Capture the cell that displays the provided text and extract its [x, y] central coordinate. 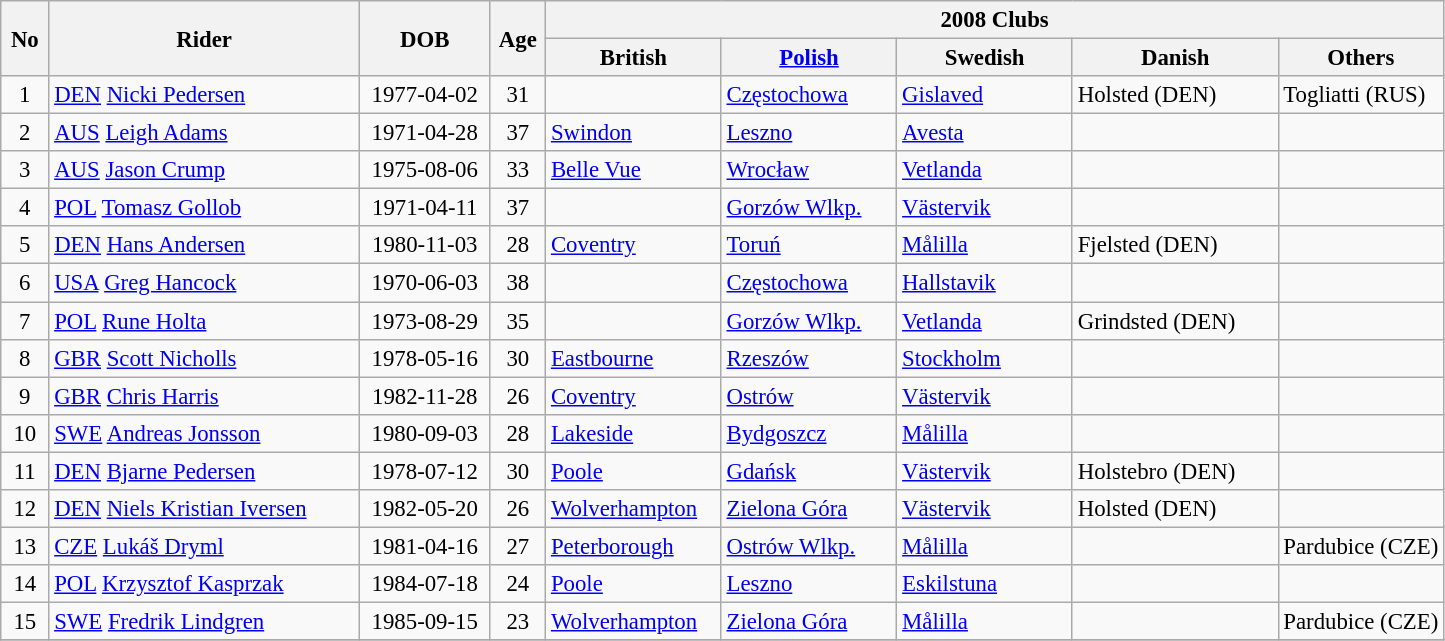
SWE Andreas Jonsson [204, 433]
5 [25, 245]
6 [25, 283]
AUS Leigh Adams [204, 133]
2 [25, 133]
Holstebro (DEN) [1175, 471]
DEN Niels Kristian Iversen [204, 509]
1973-08-29 [424, 321]
4 [25, 208]
Eskilstuna [985, 584]
Swedish [985, 58]
1980-11-03 [424, 245]
Togliatti (RUS) [1361, 95]
1982-11-28 [424, 396]
1985-09-15 [424, 621]
7 [25, 321]
POL Tomasz Gollob [204, 208]
DEN Bjarne Pedersen [204, 471]
1970-06-03 [424, 283]
Hallstavik [985, 283]
CZE Lukáš Dryml [204, 546]
11 [25, 471]
Age [518, 38]
Avesta [985, 133]
Lakeside [634, 433]
1980-09-03 [424, 433]
14 [25, 584]
DEN Nicki Pedersen [204, 95]
1975-08-06 [424, 170]
USA Greg Hancock [204, 283]
Rzeszów [809, 358]
Swindon [634, 133]
33 [518, 170]
Gislaved [985, 95]
1971-04-11 [424, 208]
Danish [1175, 58]
35 [518, 321]
1 [25, 95]
27 [518, 546]
Polish [809, 58]
13 [25, 546]
Others [1361, 58]
POL Rune Holta [204, 321]
1981-04-16 [424, 546]
Belle Vue [634, 170]
Fjelsted (DEN) [1175, 245]
1978-07-12 [424, 471]
10 [25, 433]
8 [25, 358]
1984-07-18 [424, 584]
Rider [204, 38]
Eastbourne [634, 358]
38 [518, 283]
DOB [424, 38]
1977-04-02 [424, 95]
British [634, 58]
No [25, 38]
1982-05-20 [424, 509]
Toruń [809, 245]
9 [25, 396]
Bydgoszcz [809, 433]
Gdańsk [809, 471]
GBR Scott Nicholls [204, 358]
Grindsted (DEN) [1175, 321]
23 [518, 621]
Ostrów Wlkp. [809, 546]
3 [25, 170]
15 [25, 621]
GBR Chris Harris [204, 396]
AUS Jason Crump [204, 170]
Stockholm [985, 358]
24 [518, 584]
POL Krzysztof Kasprzak [204, 584]
1978-05-16 [424, 358]
12 [25, 509]
Peterborough [634, 546]
DEN Hans Andersen [204, 245]
Wrocław [809, 170]
SWE Fredrik Lindgren [204, 621]
Ostrów [809, 396]
2008 Clubs [995, 20]
31 [518, 95]
1971-04-28 [424, 133]
